Provide the [x, y] coordinate of the cell's center where the given text is located.  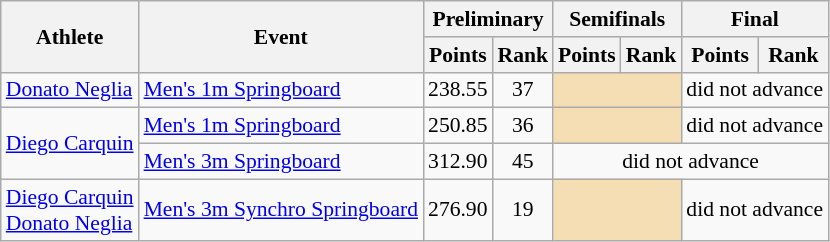
Semifinals [617, 19]
312.90 [458, 162]
Men's 3m Synchro Springboard [281, 210]
Athlete [70, 36]
Preliminary [488, 19]
250.85 [458, 126]
Donato Neglia [70, 90]
36 [524, 126]
238.55 [458, 90]
Diego Carquin [70, 144]
Event [281, 36]
Diego CarquinDonato Neglia [70, 210]
276.90 [458, 210]
19 [524, 210]
45 [524, 162]
Final [754, 19]
Men's 3m Springboard [281, 162]
37 [524, 90]
